Search for the cell housing the specified text and yield its (x, y) center coordinate. 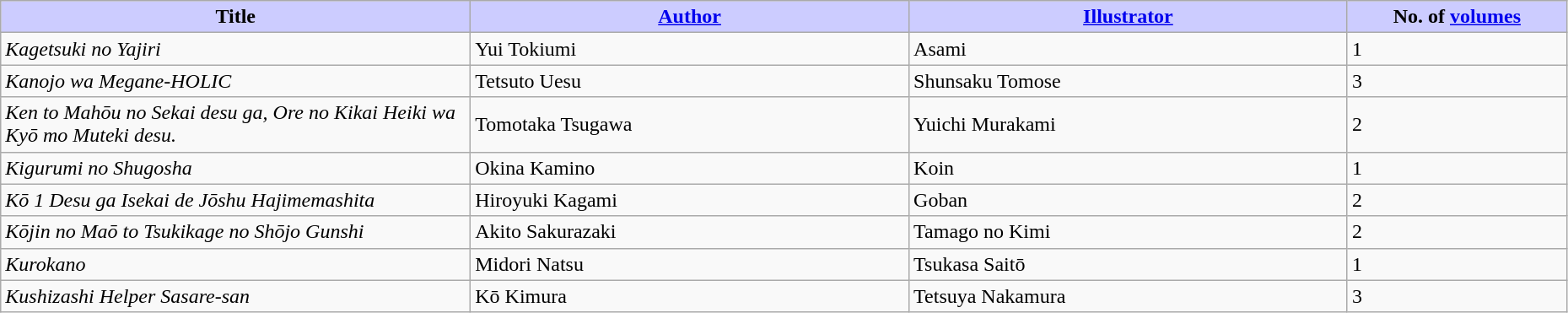
Okina Kamino (690, 168)
Tetsuto Uesu (690, 81)
Kōjin no Maō to Tsukikage no Shōjo Gunshi (236, 232)
Shunsaku Tomose (1129, 81)
No. of volumes (1457, 17)
Kanojo wa Megane-HOLIC (236, 81)
Kō Kimura (690, 296)
Ken to Mahōu no Sekai desu ga, Ore no Kikai Heiki wa Kyō mo Muteki desu. (236, 125)
Tamago no Kimi (1129, 232)
Koin (1129, 168)
Asami (1129, 49)
Kurokano (236, 264)
Yui Tokiumi (690, 49)
Yuichi Murakami (1129, 125)
Hiroyuki Kagami (690, 200)
Tsukasa Saitō (1129, 264)
Midori Natsu (690, 264)
Title (236, 17)
Akito Sakurazaki (690, 232)
Kigurumi no Shugosha (236, 168)
Kagetsuki no Yajiri (236, 49)
Tomotaka Tsugawa (690, 125)
Kushizashi Helper Sasare-san (236, 296)
Kō 1 Desu ga Isekai de Jōshu Hajimemashita (236, 200)
Illustrator (1129, 17)
Tetsuya Nakamura (1129, 296)
Goban (1129, 200)
Author (690, 17)
